Provide the [x, y] coordinate of the cell's center where the given text is located.  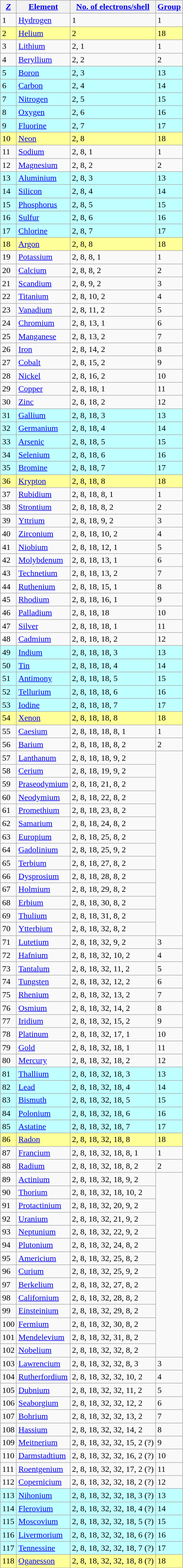
Ytterbium [44, 929]
Technetium [44, 573]
2, 7 [113, 125]
43 [8, 573]
2, 8, 18, 32, 30, 8, 2 [113, 1324]
2, 8, 18, 32, 18, 7 [113, 1126]
Gadolinium [44, 850]
Oxygen [44, 112]
2, 4 [113, 86]
79 [8, 1048]
2, 8, 18, 32, 27, 8, 2 [113, 1285]
75 [8, 995]
55 [8, 731]
Germanium [44, 428]
112 [8, 1482]
117 [8, 1548]
32 [8, 428]
2, 8, 18, 32, 32, 15, 2 (?) [113, 1443]
2, 8, 18, 32, 32, 18, 4 (?) [113, 1508]
2, 8, 18, 32, 32, 13, 2 [113, 1416]
84 [8, 1113]
Gold [44, 1048]
2, 8, 18, 32, 28, 8, 2 [113, 1298]
83 [8, 1100]
42 [8, 560]
2, 8, 18, 15, 1 [113, 587]
2, 8, 18, 32, 32, 14, 2 [113, 1430]
2, 8, 18, 21, 8, 2 [113, 784]
Uranium [44, 1218]
60 [8, 797]
2, 8, 18, 23, 8, 2 [113, 810]
Neon [44, 138]
Titanium [44, 297]
2, 8, 18, 32, 18, 4 [113, 1087]
Iodine [44, 705]
Sulfur [44, 218]
2, 8, 2 [113, 165]
2, 8, 18, 32, 32, 18, 5 (?) [113, 1522]
2, 8, 3 [113, 178]
Roentgenium [44, 1469]
2, 8, 18, 32, 18, 9, 2 [113, 1179]
2, 8, 18, 8 [113, 481]
Helium [44, 33]
Antimony [44, 679]
2, 8, 18, 32, 32, 12, 2 [113, 1403]
100 [8, 1324]
102 [8, 1350]
2, 8, 7 [113, 231]
46 [8, 613]
Lead [44, 1087]
2, 8, 18, 5 [113, 442]
Tennessine [44, 1548]
25 [8, 336]
Thulium [44, 916]
114 [8, 1508]
81 [8, 1074]
2, 8, 18, 18, 4 [113, 665]
71 [8, 942]
Rhenium [44, 995]
57 [8, 758]
2, 8, 18, 12, 1 [113, 547]
Palladium [44, 613]
115 [8, 1522]
98 [8, 1298]
Dysprosium [44, 876]
2, 8, 18, 32, 22, 9, 2 [113, 1232]
Livermorium [44, 1535]
Arsenic [44, 442]
2, 8, 18, 32, 10, 2 [113, 955]
67 [8, 889]
2, 8, 18, 32, 25, 9, 2 [113, 1271]
108 [8, 1430]
31 [8, 415]
37 [8, 494]
39 [8, 520]
Barium [44, 744]
2, 8, 18, 32, 32, 18, 2 (?) [113, 1482]
2, 8, 18, 18, 2 [113, 639]
2, 8, 18, 32, 11, 2 [113, 968]
Chlorine [44, 231]
2, 8, 18, 18, 7 [113, 705]
90 [8, 1192]
2, 8, 1 [113, 152]
Bromine [44, 468]
2, 8, 9, 2 [113, 283]
Manganese [44, 336]
2, 8, 18, 18, 9, 2 [113, 758]
Molybdenum [44, 560]
Neodymium [44, 797]
2, 8, 18, 1 [113, 389]
2, 8, 18, 32, 18, 8, 1 [113, 1153]
66 [8, 876]
2, 8, 18, 10, 2 [113, 534]
59 [8, 784]
85 [8, 1126]
2, 8, 18, 30, 8, 2 [113, 903]
Radium [44, 1166]
Dubnium [44, 1390]
105 [8, 1390]
99 [8, 1311]
2, 1 [113, 46]
Copper [44, 389]
78 [8, 1034]
2, 8, 4 [113, 191]
Lithium [44, 46]
Oganesson [44, 1561]
2, 8, 18, 32, 32, 18, 8 (?) [113, 1561]
30 [8, 402]
Niobium [44, 547]
2, 8, 18, 32, 21, 9, 2 [113, 1218]
Ruthenium [44, 587]
2, 8, 18, 29, 8, 2 [113, 889]
Vanadium [44, 310]
Erbium [44, 903]
48 [8, 639]
Hassium [44, 1430]
Tungsten [44, 981]
Francium [44, 1153]
2, 8, 18, 19, 9, 2 [113, 771]
2, 8, 13, 1 [113, 323]
Lutetium [44, 942]
2, 8 [113, 138]
Lawrencium [44, 1363]
Magnesium [44, 165]
Chromium [44, 323]
Thorium [44, 1192]
44 [8, 587]
Darmstadtium [44, 1456]
91 [8, 1205]
Indium [44, 652]
118 [8, 1561]
2, 8, 18, 32, 32, 17, 2 (?) [113, 1469]
77 [8, 1021]
22 [8, 297]
Protactinium [44, 1205]
2, 8, 18, 32, 18, 5 [113, 1100]
Copernicium [44, 1482]
86 [8, 1140]
49 [8, 652]
2, 8, 18, 32, 32, 10, 2 [113, 1377]
97 [8, 1285]
Americium [44, 1258]
51 [8, 679]
Nitrogen [44, 99]
40 [8, 534]
Potassium [44, 257]
Rutherfordium [44, 1377]
2, 8, 18, 31, 8, 2 [113, 916]
2, 8, 18, 32, 18, 8 [113, 1140]
89 [8, 1179]
2, 8, 18, 32, 18, 10, 2 [113, 1192]
Scandium [44, 283]
Aluminium [44, 178]
Fermium [44, 1324]
Mendelevium [44, 1337]
80 [8, 1061]
Meitnerium [44, 1443]
2, 5 [113, 99]
Sodium [44, 152]
2, 8, 18, 2 [113, 402]
2, 8, 18, 22, 8, 2 [113, 797]
95 [8, 1258]
26 [8, 349]
61 [8, 810]
63 [8, 837]
Nihonium [44, 1495]
2, 8, 18, 25, 8, 2 [113, 837]
Tin [44, 665]
2, 8, 11, 2 [113, 310]
2, 8, 18, 32, 32, 18, 7 (?) [113, 1548]
47 [8, 626]
Osmium [44, 1008]
2, 8, 18, 32, 29, 8, 2 [113, 1311]
Yttrium [44, 520]
Praseodymium [44, 784]
Cadmium [44, 639]
53 [8, 705]
2, 8, 18, 32, 18, 2 [113, 1061]
65 [8, 863]
29 [8, 389]
36 [8, 481]
Silicon [44, 191]
2, 8, 18, 18, 8 [113, 718]
72 [8, 955]
Zinc [44, 402]
2, 8, 6 [113, 218]
27 [8, 362]
33 [8, 442]
113 [8, 1495]
2, 6 [113, 112]
Holmium [44, 889]
2, 8, 18, 18, 5 [113, 679]
Einsteinium [44, 1311]
Mercury [44, 1061]
2, 8, 18, 32, 12, 2 [113, 981]
Tellurium [44, 692]
Rubidium [44, 494]
Flerovium [44, 1508]
50 [8, 665]
69 [8, 916]
Caesium [44, 731]
2, 3 [113, 73]
64 [8, 850]
2, 8, 18, 18, 3 [113, 652]
Iron [44, 349]
Europium [44, 837]
Element [44, 7]
70 [8, 929]
2, 8, 18, 7 [113, 468]
Hydrogen [44, 20]
2, 8, 18, 9, 2 [113, 520]
110 [8, 1456]
2, 8, 18, 32, 32, 18, 6 (?) [113, 1535]
23 [8, 310]
73 [8, 968]
2, 2 [113, 60]
2, 8, 8, 1 [113, 257]
82 [8, 1087]
54 [8, 718]
2, 8, 18, 13, 2 [113, 573]
2, 8, 18, 18 [113, 613]
2, 8, 16, 2 [113, 375]
2, 8, 18, 32, 25, 8, 2 [113, 1258]
94 [8, 1245]
Berkelium [44, 1285]
Bismuth [44, 1100]
Astatine [44, 1126]
Gallium [44, 415]
Thallium [44, 1074]
2, 8, 18, 32, 13, 2 [113, 995]
2, 8, 15, 2 [113, 362]
2, 8, 18, 32, 9, 2 [113, 942]
2, 8, 18, 32, 18, 8, 2 [113, 1166]
2, 8, 18, 32, 18, 6 [113, 1113]
Neptunium [44, 1232]
2, 8, 18, 32, 32, 8, 2 [113, 1350]
58 [8, 771]
74 [8, 981]
Bohrium [44, 1416]
2, 8, 18, 32, 32, 16, 2 (?) [113, 1456]
2, 8, 5 [113, 205]
Calcium [44, 270]
2, 8, 18, 18, 8, 1 [113, 731]
2, 8, 18, 32, 32, 18, 3 (?) [113, 1495]
68 [8, 903]
2, 8, 18, 4 [113, 428]
2, 8, 18, 13, 1 [113, 560]
Radon [44, 1140]
Argon [44, 244]
87 [8, 1153]
2, 8, 18, 32, 32, 11, 2 [113, 1390]
Californium [44, 1298]
No. of electrons/shell [113, 7]
107 [8, 1416]
34 [8, 455]
2, 8, 18, 18, 8, 2 [113, 744]
2, 8, 18, 25, 9, 2 [113, 850]
2, 8, 18, 32, 8, 2 [113, 929]
38 [8, 507]
Strontium [44, 507]
2, 8, 18, 6 [113, 455]
45 [8, 600]
76 [8, 1008]
62 [8, 824]
Boron [44, 73]
2, 8, 8, 2 [113, 270]
116 [8, 1535]
2, 8, 18, 18, 6 [113, 692]
Lanthanum [44, 758]
Nickel [44, 375]
Seaborgium [44, 1403]
104 [8, 1377]
2, 8, 18, 32, 18, 1 [113, 1048]
20 [8, 270]
Zirconium [44, 534]
19 [8, 257]
2, 8, 18, 32, 31, 8, 2 [113, 1337]
2, 8, 13, 2 [113, 336]
Actinium [44, 1179]
2, 8, 18, 32, 14, 2 [113, 1008]
2, 8, 18, 27, 8, 2 [113, 863]
52 [8, 692]
Iridium [44, 1021]
Carbon [44, 86]
2, 8, 18, 32, 20, 9, 2 [113, 1205]
93 [8, 1232]
2, 8, 18, 18, 1 [113, 626]
Plutonium [44, 1245]
35 [8, 468]
Krypton [44, 481]
2, 8, 18, 24, 8, 2 [113, 824]
96 [8, 1271]
Selenium [44, 455]
Moscovium [44, 1522]
Promethium [44, 810]
Rhodium [44, 600]
Fluorine [44, 125]
92 [8, 1218]
2, 8, 18, 32, 24, 8, 2 [113, 1245]
2, 8, 18, 32, 18, 3 [113, 1074]
103 [8, 1363]
2, 8, 18, 32, 32, 8, 3 [113, 1363]
21 [8, 283]
Cerium [44, 771]
2, 8, 8 [113, 244]
Cobalt [44, 362]
28 [8, 375]
Z [8, 7]
Platinum [44, 1034]
Tantalum [44, 968]
41 [8, 547]
Samarium [44, 824]
101 [8, 1337]
Group [169, 7]
2, 8, 18, 32, 17, 1 [113, 1034]
106 [8, 1403]
2, 8, 18, 28, 8, 2 [113, 876]
2, 8, 18, 32, 15, 2 [113, 1021]
2, 8, 18, 8, 2 [113, 507]
88 [8, 1166]
Phosphorus [44, 205]
2, 8, 18, 3 [113, 415]
Polonium [44, 1113]
Beryllium [44, 60]
Xenon [44, 718]
2, 8, 18, 16, 1 [113, 600]
56 [8, 744]
Curium [44, 1271]
Silver [44, 626]
Terbium [44, 863]
111 [8, 1469]
Hafnium [44, 955]
2, 8, 10, 2 [113, 297]
Nobelium [44, 1350]
109 [8, 1443]
24 [8, 323]
2, 8, 18, 8, 1 [113, 494]
2, 8, 14, 2 [113, 349]
